Determine the [X, Y] coordinate at the center of the cell enclosing the given text.  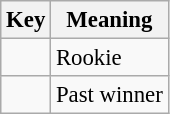
Key [26, 20]
Rookie [110, 58]
Past winner [110, 95]
Meaning [110, 20]
